Pinpoint the cell where the given text exists, returning its [x, y] midpoint coordinate. 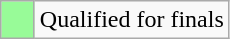
Qualified for finals [132, 20]
